Capture the cell that displays the provided text and extract its (X, Y) central coordinate. 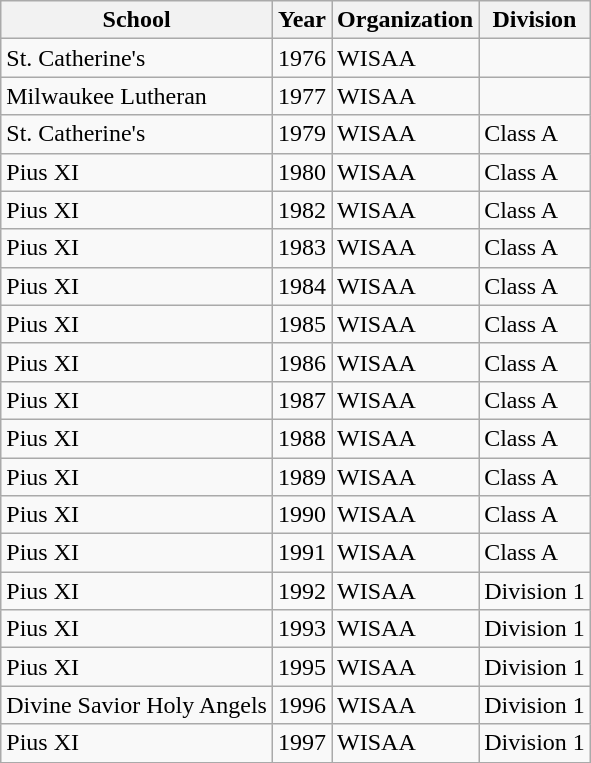
1988 (302, 438)
1977 (302, 96)
1991 (302, 553)
Organization (406, 20)
1986 (302, 362)
1987 (302, 400)
Divine Savior Holy Angels (137, 705)
1980 (302, 172)
1984 (302, 286)
1993 (302, 629)
Year (302, 20)
1985 (302, 324)
School (137, 20)
1979 (302, 134)
1992 (302, 591)
1990 (302, 515)
1983 (302, 248)
1997 (302, 743)
Division (535, 20)
1989 (302, 477)
1976 (302, 58)
1995 (302, 667)
1996 (302, 705)
Milwaukee Lutheran (137, 96)
1982 (302, 210)
